Capture the cell that displays the provided text and extract its (x, y) central coordinate. 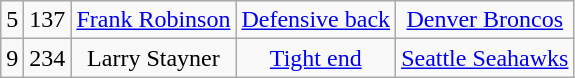
137 (48, 20)
Frank Robinson (154, 20)
Seattle Seahawks (485, 58)
Larry Stayner (154, 58)
Defensive back (316, 20)
5 (12, 20)
Tight end (316, 58)
234 (48, 58)
Denver Broncos (485, 20)
9 (12, 58)
